Return (X, Y) of the center of cell containing provided text 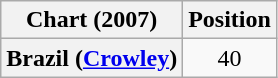
Chart (2007) (92, 20)
40 (230, 58)
Brazil (Crowley) (92, 58)
Position (230, 20)
